Scan for the cell matching the given text and deliver its (X, Y) coordinate at center. 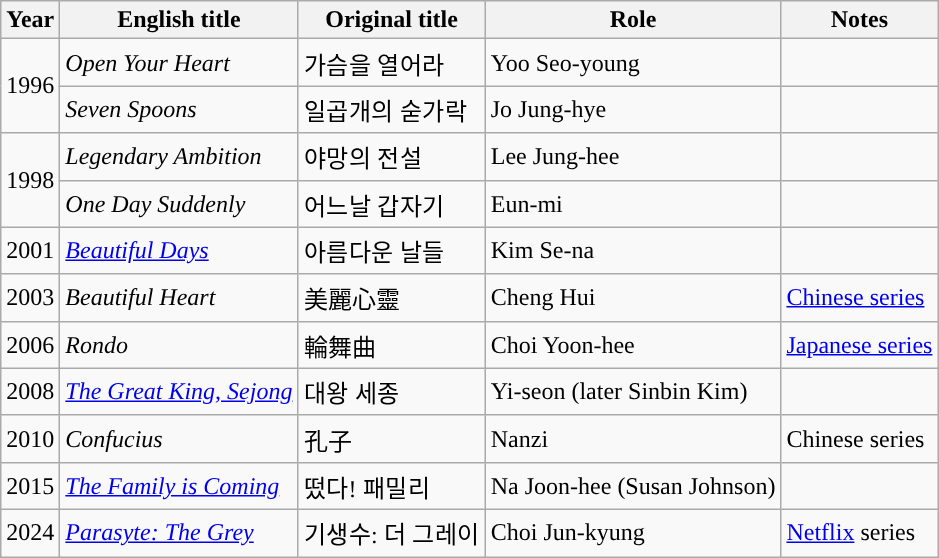
2010 (30, 438)
Eun-mi (633, 204)
Parasyte: The Grey (179, 532)
Japanese series (860, 344)
1998 (30, 180)
1996 (30, 86)
2008 (30, 392)
Cheng Hui (633, 298)
Original title (392, 20)
기생수: 더 그레이 (392, 532)
Choi Yoon-hee (633, 344)
Jo Jung-hye (633, 110)
Seven Spoons (179, 110)
Legendary Ambition (179, 156)
English title (179, 20)
어느날 갑자기 (392, 204)
2003 (30, 298)
2024 (30, 532)
아름다운 날들 (392, 250)
The Family is Coming (179, 486)
Nanzi (633, 438)
일곱개의 숟가락 (392, 110)
Yoo Seo-young (633, 62)
Choi Jun-kyung (633, 532)
Open Your Heart (179, 62)
Netflix series (860, 532)
대왕 세종 (392, 392)
Na Joon-hee (Susan Johnson) (633, 486)
Lee Jung-hee (633, 156)
輪舞曲 (392, 344)
Confucius (179, 438)
孔子 (392, 438)
Kim Se-na (633, 250)
2006 (30, 344)
가슴을 열어라 (392, 62)
야망의 전설 (392, 156)
2015 (30, 486)
Year (30, 20)
Beautiful Heart (179, 298)
The Great King, Sejong (179, 392)
Notes (860, 20)
떴다! 패밀리 (392, 486)
Beautiful Days (179, 250)
2001 (30, 250)
One Day Suddenly (179, 204)
Yi-seon (later Sinbin Kim) (633, 392)
美麗心靈 (392, 298)
Role (633, 20)
Rondo (179, 344)
